Detect which cell encompasses the target text, then output its [x, y] center coordinate. 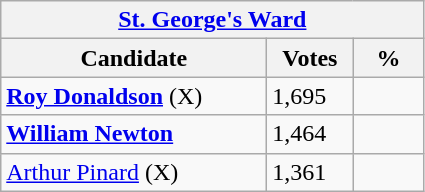
1,361 [310, 172]
Candidate [134, 58]
1,464 [310, 134]
Arthur Pinard (X) [134, 172]
William Newton [134, 134]
Roy Donaldson (X) [134, 96]
St. George's Ward [212, 20]
% [388, 58]
Votes [310, 58]
1,695 [310, 96]
